Find where the given text appears and provide that cell's center as [x, y] coordinate. 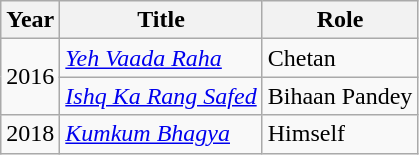
Ishq Ka Rang Safed [161, 96]
Kumkum Bhagya [161, 134]
Yeh Vaada Raha [161, 58]
Year [30, 20]
Title [161, 20]
2018 [30, 134]
Role [340, 20]
Chetan [340, 58]
2016 [30, 77]
Bihaan Pandey [340, 96]
Himself [340, 134]
